Search for the cell housing the specified text and yield its [x, y] center coordinate. 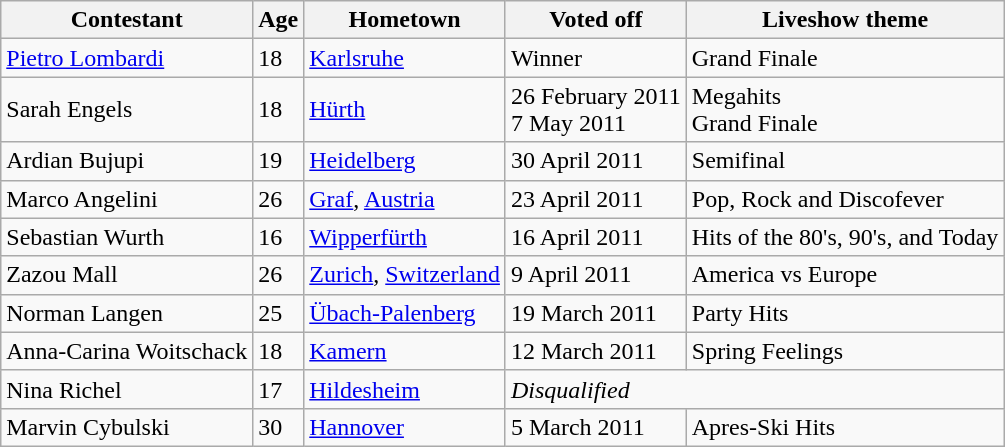
Contestant [127, 20]
26 February 20117 May 2011 [596, 110]
16 [278, 237]
Marco Angelini [127, 199]
Disqualified [754, 389]
Übach-Palenberg [405, 313]
Karlsruhe [405, 58]
Sebastian Wurth [127, 237]
Pietro Lombardi [127, 58]
Age [278, 20]
Hildesheim [405, 389]
Hometown [405, 20]
5 March 2011 [596, 427]
12 March 2011 [596, 351]
25 [278, 313]
19 [278, 161]
Kamern [405, 351]
30 April 2011 [596, 161]
Liveshow theme [845, 20]
Hits of the 80's, 90's, and Today [845, 237]
23 April 2011 [596, 199]
Nina Richel [127, 389]
Winner [596, 58]
Ardian Bujupi [127, 161]
Party Hits [845, 313]
Hürth [405, 110]
19 March 2011 [596, 313]
Zurich, Switzerland [405, 275]
Norman Langen [127, 313]
30 [278, 427]
Hannover [405, 427]
17 [278, 389]
Voted off [596, 20]
Zazou Mall [127, 275]
Spring Feelings [845, 351]
Semifinal [845, 161]
Grand Finale [845, 58]
9 April 2011 [596, 275]
Heidelberg [405, 161]
Marvin Cybulski [127, 427]
16 April 2011 [596, 237]
America vs Europe [845, 275]
MegahitsGrand Finale [845, 110]
Sarah Engels [127, 110]
Graf, Austria [405, 199]
Pop, Rock and Discofever [845, 199]
Wipperfürth [405, 237]
Anna-Carina Woitschack [127, 351]
Apres-Ski Hits [845, 427]
